Search for the cell housing the specified text and yield its (x, y) center coordinate. 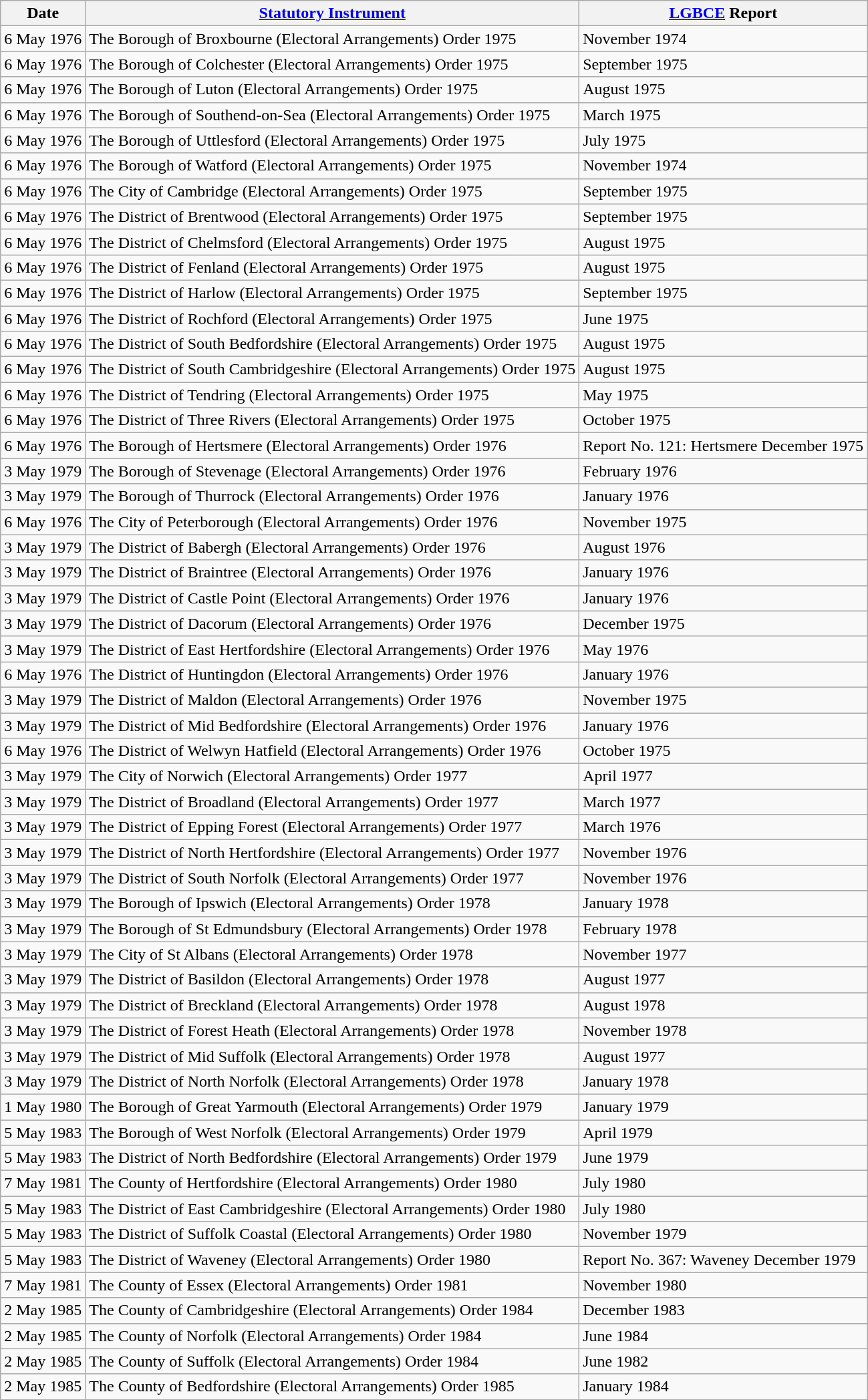
February 1976 (723, 471)
The Borough of Hertsmere (Electoral Arrangements) Order 1976 (333, 446)
November 1978 (723, 1030)
The District of Braintree (Electoral Arrangements) Order 1976 (333, 573)
The District of Tendring (Electoral Arrangements) Order 1975 (333, 395)
The District of Forest Heath (Electoral Arrangements) Order 1978 (333, 1030)
The District of East Hertfordshire (Electoral Arrangements) Order 1976 (333, 649)
March 1977 (723, 802)
The District of Fenland (Electoral Arrangements) Order 1975 (333, 267)
The Borough of Southend-on-Sea (Electoral Arrangements) Order 1975 (333, 115)
July 1975 (723, 140)
November 1980 (723, 1285)
The District of Epping Forest (Electoral Arrangements) Order 1977 (333, 827)
The District of South Norfolk (Electoral Arrangements) Order 1977 (333, 878)
March 1975 (723, 115)
The District of North Bedfordshire (Electoral Arrangements) Order 1979 (333, 1158)
The District of Castle Point (Electoral Arrangements) Order 1976 (333, 598)
The Borough of Luton (Electoral Arrangements) Order 1975 (333, 90)
Report No. 121: Hertsmere December 1975 (723, 446)
The District of Mid Bedfordshire (Electoral Arrangements) Order 1976 (333, 725)
The Borough of Watford (Electoral Arrangements) Order 1975 (333, 166)
The District of North Norfolk (Electoral Arrangements) Order 1978 (333, 1081)
November 1977 (723, 954)
Date (43, 13)
The Borough of Thurrock (Electoral Arrangements) Order 1976 (333, 497)
Statutory Instrument (333, 13)
June 1975 (723, 319)
May 1975 (723, 395)
June 1984 (723, 1336)
The County of Bedfordshire (Electoral Arrangements) Order 1985 (333, 1387)
August 1976 (723, 547)
The District of Broadland (Electoral Arrangements) Order 1977 (333, 802)
The District of Harlow (Electoral Arrangements) Order 1975 (333, 293)
The City of St Albans (Electoral Arrangements) Order 1978 (333, 954)
The City of Cambridge (Electoral Arrangements) Order 1975 (333, 191)
The Borough of Ipswich (Electoral Arrangements) Order 1978 (333, 903)
The City of Peterborough (Electoral Arrangements) Order 1976 (333, 522)
The District of East Cambridgeshire (Electoral Arrangements) Order 1980 (333, 1209)
The County of Hertfordshire (Electoral Arrangements) Order 1980 (333, 1183)
The District of Huntingdon (Electoral Arrangements) Order 1976 (333, 674)
May 1976 (723, 649)
The Borough of Colchester (Electoral Arrangements) Order 1975 (333, 64)
The Borough of West Norfolk (Electoral Arrangements) Order 1979 (333, 1133)
January 1984 (723, 1387)
The District of Suffolk Coastal (Electoral Arrangements) Order 1980 (333, 1234)
The District of South Bedfordshire (Electoral Arrangements) Order 1975 (333, 344)
January 1979 (723, 1107)
The District of Maldon (Electoral Arrangements) Order 1976 (333, 700)
The District of Babergh (Electoral Arrangements) Order 1976 (333, 547)
LGBCE Report (723, 13)
The District of Waveney (Electoral Arrangements) Order 1980 (333, 1260)
The Borough of Uttlesford (Electoral Arrangements) Order 1975 (333, 140)
The Borough of Broxbourne (Electoral Arrangements) Order 1975 (333, 39)
The District of Rochford (Electoral Arrangements) Order 1975 (333, 319)
The County of Suffolk (Electoral Arrangements) Order 1984 (333, 1361)
April 1977 (723, 777)
February 1978 (723, 929)
The Borough of Stevenage (Electoral Arrangements) Order 1976 (333, 471)
The Borough of Great Yarmouth (Electoral Arrangements) Order 1979 (333, 1107)
The District of South Cambridgeshire (Electoral Arrangements) Order 1975 (333, 370)
August 1978 (723, 1005)
The Borough of St Edmundsbury (Electoral Arrangements) Order 1978 (333, 929)
December 1975 (723, 623)
June 1982 (723, 1361)
The District of Three Rivers (Electoral Arrangements) Order 1975 (333, 420)
The County of Essex (Electoral Arrangements) Order 1981 (333, 1285)
Report No. 367: Waveney December 1979 (723, 1260)
The City of Norwich (Electoral Arrangements) Order 1977 (333, 777)
The District of Chelmsford (Electoral Arrangements) Order 1975 (333, 242)
The District of Welwyn Hatfield (Electoral Arrangements) Order 1976 (333, 751)
1 May 1980 (43, 1107)
December 1983 (723, 1310)
The District of North Hertfordshire (Electoral Arrangements) Order 1977 (333, 853)
The District of Brentwood (Electoral Arrangements) Order 1975 (333, 217)
The District of Dacorum (Electoral Arrangements) Order 1976 (333, 623)
The County of Cambridgeshire (Electoral Arrangements) Order 1984 (333, 1310)
March 1976 (723, 827)
The County of Norfolk (Electoral Arrangements) Order 1984 (333, 1336)
The District of Mid Suffolk (Electoral Arrangements) Order 1978 (333, 1056)
The District of Breckland (Electoral Arrangements) Order 1978 (333, 1005)
November 1979 (723, 1234)
The District of Basildon (Electoral Arrangements) Order 1978 (333, 980)
April 1979 (723, 1133)
June 1979 (723, 1158)
